Locate the cell with the specified text and output its [X, Y] center coordinate. 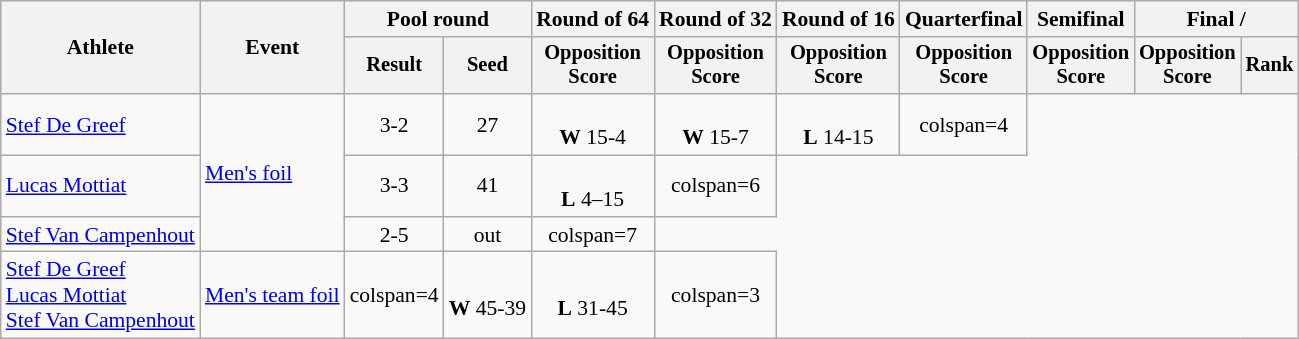
Round of 64 [592, 19]
Pool round [438, 19]
Stef De GreefLucas MottiatStef Van Campenhout [100, 296]
colspan=6 [716, 186]
Lucas Mottiat [100, 186]
27 [488, 124]
W 45-39 [488, 296]
Seed [488, 66]
Final / [1216, 19]
L 31-45 [592, 296]
W 15-7 [716, 124]
L 4–15 [592, 186]
3-2 [394, 124]
2-5 [394, 235]
Round of 32 [716, 19]
L 14-15 [838, 124]
Athlete [100, 48]
Men's team foil [272, 296]
W 15-4 [592, 124]
Men's foil [272, 173]
colspan=7 [592, 235]
3-3 [394, 186]
Round of 16 [838, 19]
colspan=3 [716, 296]
out [488, 235]
Semifinal [1080, 19]
Quarterfinal [964, 19]
Stef De Greef [100, 124]
41 [488, 186]
Event [272, 48]
Result [394, 66]
Rank [1270, 66]
Stef Van Campenhout [100, 235]
